Return the (x, y) coordinate for the center point of the cell that contains the specified text.  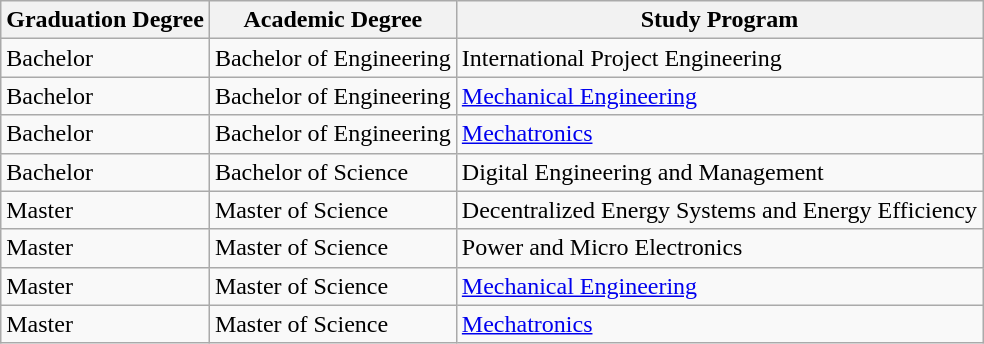
Decentralized Energy Systems and Energy Efficiency (719, 210)
Bachelor of Science (332, 172)
Graduation Degree (106, 20)
Power and Micro Electronics (719, 248)
International Project Engineering (719, 58)
Digital Engineering and Management (719, 172)
Study Program (719, 20)
Academic Degree (332, 20)
